Capture the cell that displays the provided text and extract its [x, y] central coordinate. 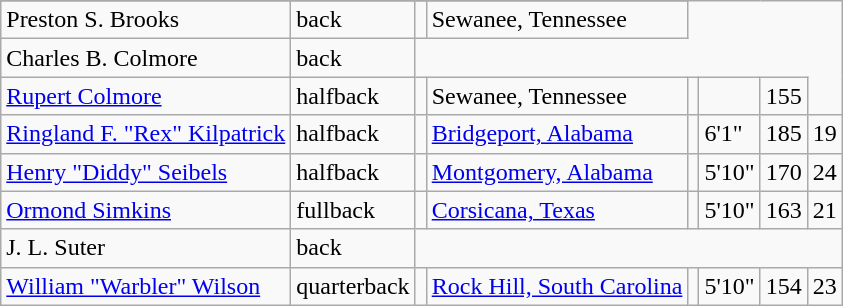
Ringland F. "Rex" Kilpatrick [146, 134]
21 [824, 210]
Henry "Diddy" Seibels [146, 172]
170 [784, 172]
Preston S. Brooks [146, 20]
fullback [353, 210]
quarterback [353, 286]
24 [824, 172]
Corsicana, Texas [557, 210]
Bridgeport, Alabama [557, 134]
23 [824, 286]
163 [784, 210]
155 [784, 96]
Rupert Colmore [146, 96]
William "Warbler" Wilson [146, 286]
154 [784, 286]
J. L. Suter [146, 248]
6'1" [730, 134]
Rock Hill, South Carolina [557, 286]
Ormond Simkins [146, 210]
Montgomery, Alabama [557, 172]
185 [784, 134]
19 [824, 134]
Charles B. Colmore [146, 58]
